Detect which cell encompasses the target text, then output its [X, Y] center coordinate. 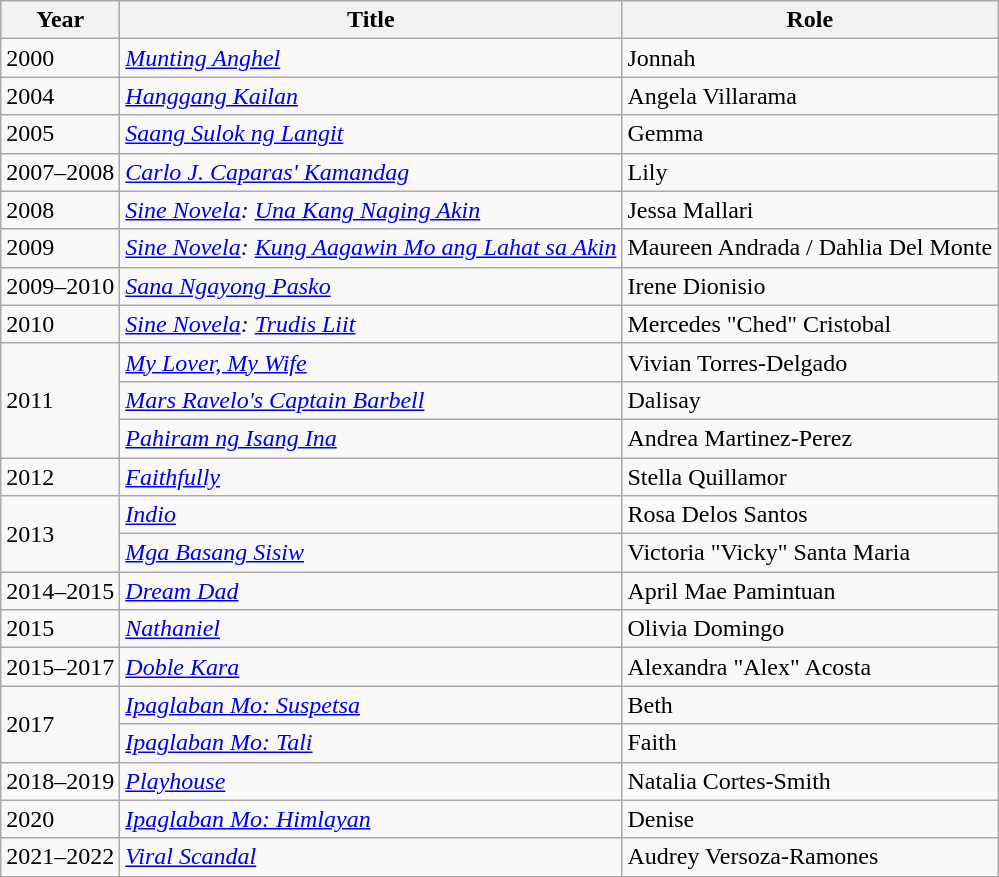
Hanggang Kailan [371, 96]
Audrey Versoza-Ramones [810, 857]
Dalisay [810, 400]
Irene Dionisio [810, 286]
2020 [60, 819]
2009 [60, 248]
Stella Quillamor [810, 477]
Mars Ravelo's Captain Barbell [371, 400]
2007–2008 [60, 172]
Carlo J. Caparas' Kamandag [371, 172]
Pahiram ng Isang Ina [371, 438]
Indio [371, 515]
2010 [60, 324]
Ipaglaban Mo: Tali [371, 743]
Jessa Mallari [810, 210]
2005 [60, 134]
2009–2010 [60, 286]
Faithfully [371, 477]
2008 [60, 210]
Mga Basang Sisiw [371, 553]
2018–2019 [60, 781]
Sana Ngayong Pasko [371, 286]
Title [371, 20]
Beth [810, 705]
2000 [60, 58]
Sine Novela: Una Kang Naging Akin [371, 210]
Mercedes "Ched" Cristobal [810, 324]
Munting Anghel [371, 58]
Victoria "Vicky" Santa Maria [810, 553]
Andrea Martinez-Perez [810, 438]
My Lover, My Wife [371, 362]
Faith [810, 743]
2021–2022 [60, 857]
Rosa Delos Santos [810, 515]
Doble Kara [371, 667]
Sine Novela: Trudis Liit [371, 324]
2017 [60, 724]
Gemma [810, 134]
Denise [810, 819]
Olivia Domingo [810, 629]
Maureen Andrada / Dahlia Del Monte [810, 248]
Alexandra "Alex" Acosta [810, 667]
Dream Dad [371, 591]
2012 [60, 477]
Ipaglaban Mo: Suspetsa [371, 705]
Natalia Cortes-Smith [810, 781]
April Mae Pamintuan [810, 591]
Jonnah [810, 58]
Playhouse [371, 781]
Viral Scandal [371, 857]
Nathaniel [371, 629]
Year [60, 20]
2015 [60, 629]
Saang Sulok ng Langit [371, 134]
2014–2015 [60, 591]
Role [810, 20]
2011 [60, 400]
2015–2017 [60, 667]
Vivian Torres-Delgado [810, 362]
2004 [60, 96]
Sine Novela: Kung Aagawin Mo ang Lahat sa Akin [371, 248]
Lily [810, 172]
Angela Villarama [810, 96]
Ipaglaban Mo: Himlayan [371, 819]
2013 [60, 534]
